Detect which cell encompasses the target text, then output its [X, Y] center coordinate. 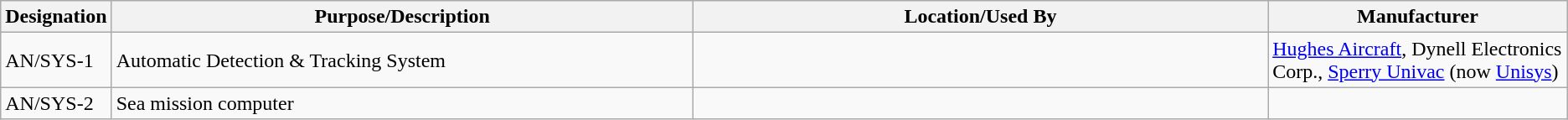
Automatic Detection & Tracking System [402, 60]
Hughes Aircraft, Dynell Electronics Corp., Sperry Univac (now Unisys) [1418, 60]
Purpose/Description [402, 17]
Sea mission computer [402, 103]
Manufacturer [1418, 17]
AN/SYS-1 [56, 60]
AN/SYS-2 [56, 103]
Designation [56, 17]
Location/Used By [980, 17]
